Provide the [x, y] coordinate of the cell's center where the given text is located.  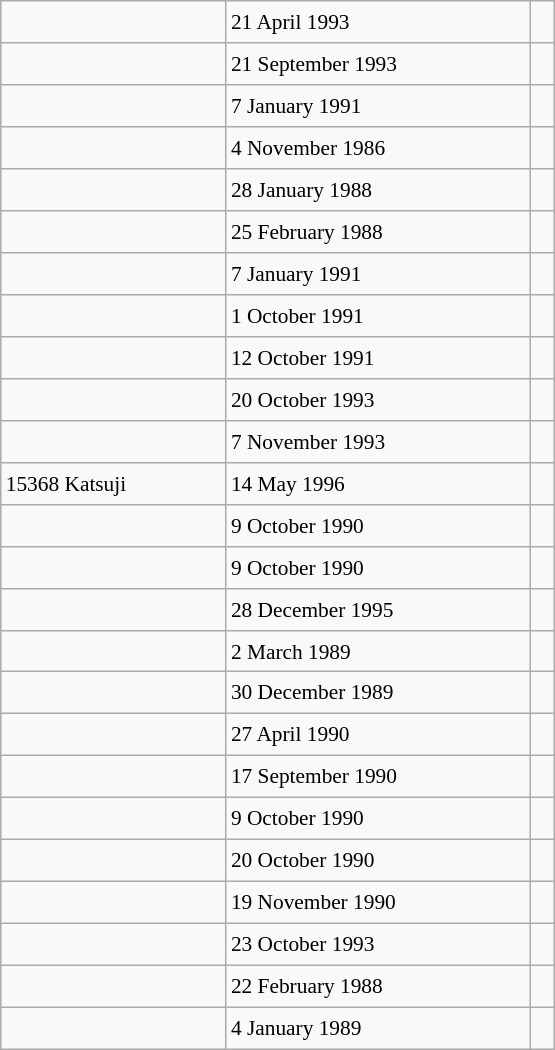
21 April 1993 [378, 22]
28 January 1988 [378, 190]
4 January 1989 [378, 1028]
25 February 1988 [378, 232]
7 November 1993 [378, 441]
30 December 1989 [378, 693]
14 May 1996 [378, 483]
1 October 1991 [378, 316]
2 March 1989 [378, 651]
22 February 1988 [378, 986]
23 October 1993 [378, 945]
20 October 1990 [378, 861]
19 November 1990 [378, 903]
15368 Katsuji [114, 483]
20 October 1993 [378, 399]
27 April 1990 [378, 735]
4 November 1986 [378, 148]
17 September 1990 [378, 777]
21 September 1993 [378, 64]
28 December 1995 [378, 609]
12 October 1991 [378, 358]
